From the cell containing the given text, extract its center point as [x, y] coordinate. 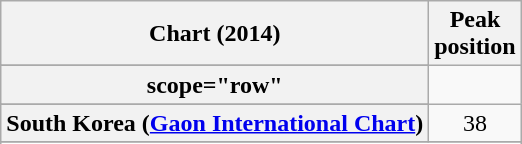
scope="row" [215, 85]
38 [475, 123]
South Korea (Gaon International Chart) [215, 123]
Peakposition [475, 34]
Chart (2014) [215, 34]
